Pinpoint the cell where the given text exists, returning its [x, y] midpoint coordinate. 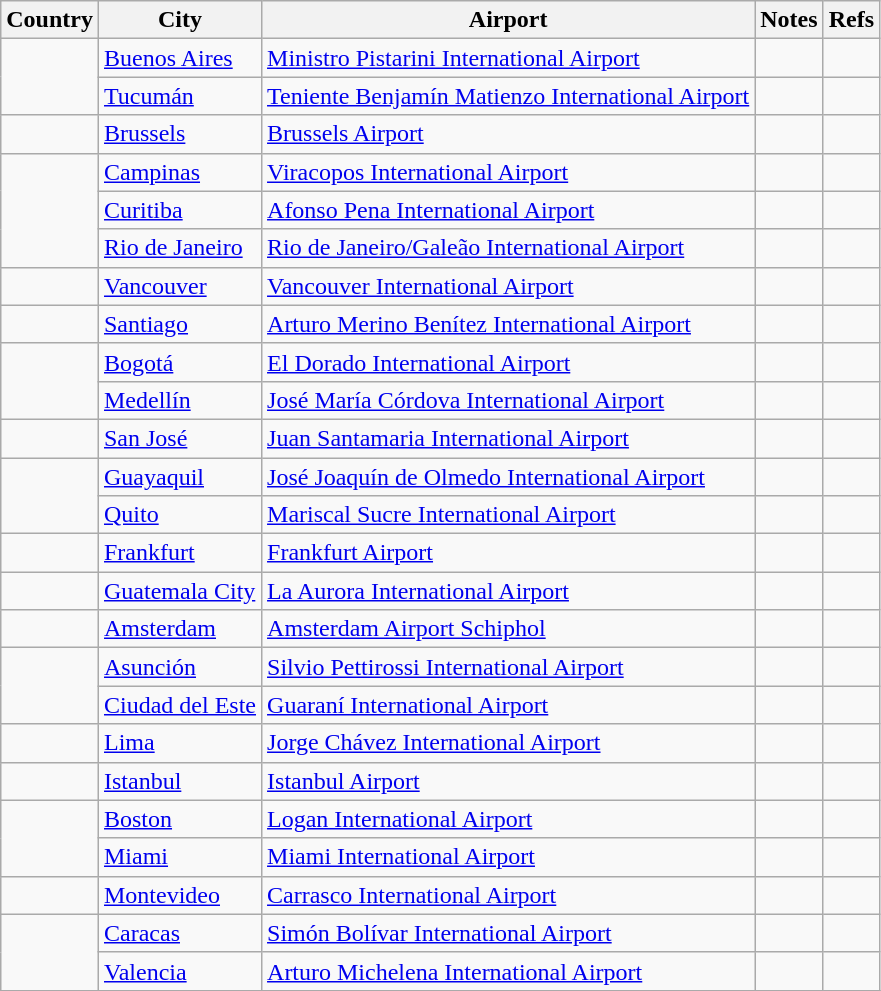
Silvio Pettirossi International Airport [508, 667]
Simón Bolívar International Airport [508, 933]
Guaraní International Airport [508, 705]
Curitiba [180, 210]
Viracopos International Airport [508, 172]
Santiago [180, 324]
Valencia [180, 971]
Vancouver [180, 286]
Mariscal Sucre International Airport [508, 515]
Boston [180, 819]
Juan Santamaria International Airport [508, 438]
San José [180, 438]
Miami International Airport [508, 857]
Vancouver International Airport [508, 286]
Airport [508, 20]
Montevideo [180, 895]
Rio de Janeiro/Galeão International Airport [508, 248]
Bogotá [180, 362]
Amsterdam [180, 629]
Brussels Airport [508, 134]
Brussels [180, 134]
Lima [180, 743]
Guayaquil [180, 477]
Rio de Janeiro [180, 248]
Guatemala City [180, 591]
Quito [180, 515]
Jorge Chávez International Airport [508, 743]
Amsterdam Airport Schiphol [508, 629]
Tucumán [180, 96]
José María Córdova International Airport [508, 400]
Istanbul Airport [508, 781]
Miami [180, 857]
Campinas [180, 172]
City [180, 20]
Ministro Pistarini International Airport [508, 58]
Caracas [180, 933]
Afonso Pena International Airport [508, 210]
La Aurora International Airport [508, 591]
Asunción [180, 667]
Logan International Airport [508, 819]
Teniente Benjamín Matienzo International Airport [508, 96]
El Dorado International Airport [508, 362]
Frankfurt Airport [508, 553]
José Joaquín de Olmedo International Airport [508, 477]
Medellín [180, 400]
Arturo Merino Benítez International Airport [508, 324]
Carrasco International Airport [508, 895]
Frankfurt [180, 553]
Refs [851, 20]
Ciudad del Este [180, 705]
Buenos Aires [180, 58]
Arturo Michelena International Airport [508, 971]
Istanbul [180, 781]
Country [50, 20]
Notes [789, 20]
